Provide the (x, y) coordinate of the cell's center where the given text is located.  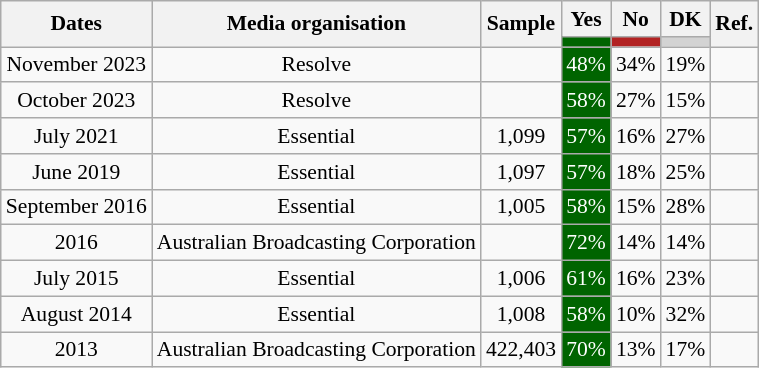
No (636, 19)
June 2019 (76, 172)
August 2014 (76, 314)
July 2015 (76, 279)
Sample (521, 24)
23% (686, 279)
28% (686, 207)
10% (636, 314)
October 2023 (76, 101)
November 2023 (76, 65)
2013 (76, 350)
13% (636, 350)
July 2021 (76, 136)
Ref. (734, 24)
19% (686, 65)
32% (686, 314)
422,403 (521, 350)
DK (686, 19)
1,005 (521, 207)
1,097 (521, 172)
Dates (76, 24)
Media organisation (316, 24)
18% (636, 172)
1,099 (521, 136)
September 2016 (76, 207)
48% (586, 65)
70% (586, 350)
61% (586, 279)
72% (586, 243)
17% (686, 350)
1,008 (521, 314)
34% (636, 65)
1,006 (521, 279)
Yes (586, 19)
25% (686, 172)
2016 (76, 243)
